Detect which cell encompasses the target text, then output its [X, Y] center coordinate. 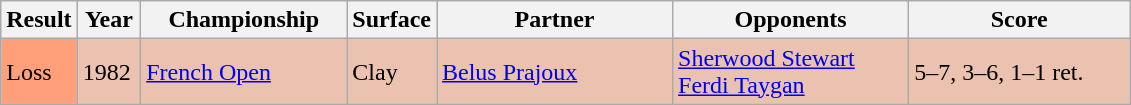
French Open [244, 72]
Opponents [791, 20]
Partner [554, 20]
Sherwood Stewart Ferdi Taygan [791, 72]
Loss [39, 72]
Result [39, 20]
5–7, 3–6, 1–1 ret. [1020, 72]
Surface [392, 20]
Score [1020, 20]
Championship [244, 20]
1982 [109, 72]
Year [109, 20]
Clay [392, 72]
Belus Prajoux [554, 72]
